Output the [X, Y] coordinate of the center of the cell containing the given text.  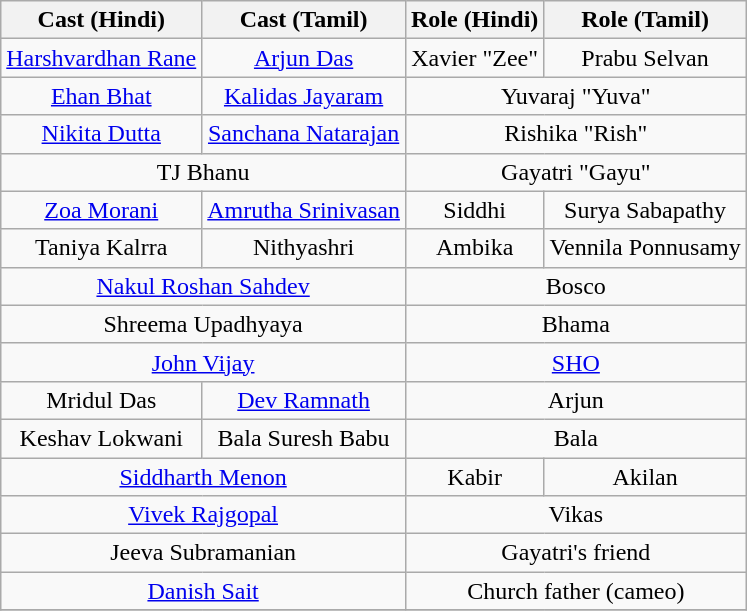
Church father (cameo) [576, 591]
Shreema Upadhyaya [204, 324]
Ehan Bhat [102, 96]
Arjun Das [304, 58]
Vennila Ponnusamy [645, 248]
Cast (Hindi) [102, 20]
Kabir [474, 477]
John Vijay [204, 362]
Cast (Tamil) [304, 20]
SHO [576, 362]
Vivek Rajgopal [204, 515]
Zoa Morani [102, 210]
Prabu Selvan [645, 58]
Dev Ramnath [304, 400]
Siddhi [474, 210]
Kalidas Jayaram [304, 96]
Vikas [576, 515]
Ambika [474, 248]
Rishika "Rish" [576, 134]
Amrutha Srinivasan [304, 210]
Yuvaraj "Yuva" [576, 96]
Keshav Lokwani [102, 438]
Akilan [645, 477]
Jeeva Subramanian [204, 553]
Role (Hindi) [474, 20]
Nikita Dutta [102, 134]
Gayatri's friend [576, 553]
Sanchana Natarajan [304, 134]
Gayatri "Gayu" [576, 172]
Arjun [576, 400]
Siddharth Menon [204, 477]
Harshvardhan Rane [102, 58]
Nithyashri [304, 248]
Bala Suresh Babu [304, 438]
Mridul Das [102, 400]
Bosco [576, 286]
Bala [576, 438]
Xavier "Zee" [474, 58]
Role (Tamil) [645, 20]
Taniya Kalrra [102, 248]
Nakul Roshan Sahdev [204, 286]
Bhama [576, 324]
TJ Bhanu [204, 172]
Surya Sabapathy [645, 210]
Danish Sait [204, 591]
